Return (x, y) of the center of cell containing provided text 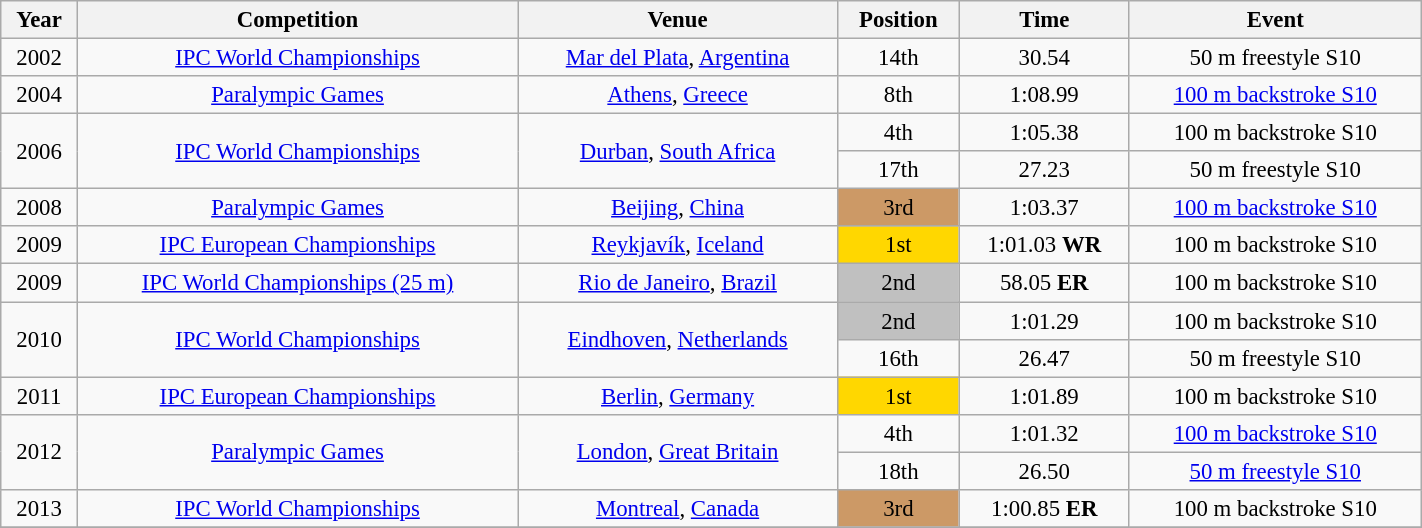
2002 (40, 58)
2008 (40, 208)
Reykjavík, Iceland (678, 245)
1:00.85 ER (1044, 509)
Berlin, Germany (678, 396)
Durban, South Africa (678, 152)
14th (899, 58)
30.54 (1044, 58)
Beijing, China (678, 208)
2011 (40, 396)
2006 (40, 152)
27.23 (1044, 170)
2010 (40, 340)
2013 (40, 509)
2004 (40, 95)
58.05 ER (1044, 283)
London, Great Britain (678, 452)
18th (899, 471)
1:08.99 (1044, 95)
Venue (678, 20)
Mar del Plata, Argentina (678, 58)
IPC World Championships (25 m) (297, 283)
Rio de Janeiro, Brazil (678, 283)
Montreal, Canada (678, 509)
1:05.38 (1044, 133)
26.47 (1044, 358)
Time (1044, 20)
Position (899, 20)
Eindhoven, Netherlands (678, 340)
Event (1275, 20)
Athens, Greece (678, 95)
Competition (297, 20)
26.50 (1044, 471)
2012 (40, 452)
1:03.37 (1044, 208)
1:01.32 (1044, 433)
1:01.03 WR (1044, 245)
1:01.29 (1044, 321)
17th (899, 170)
1:01.89 (1044, 396)
Year (40, 20)
16th (899, 358)
8th (899, 95)
